Identify which cell holds the provided text, then report its (X, Y) central coordinate. 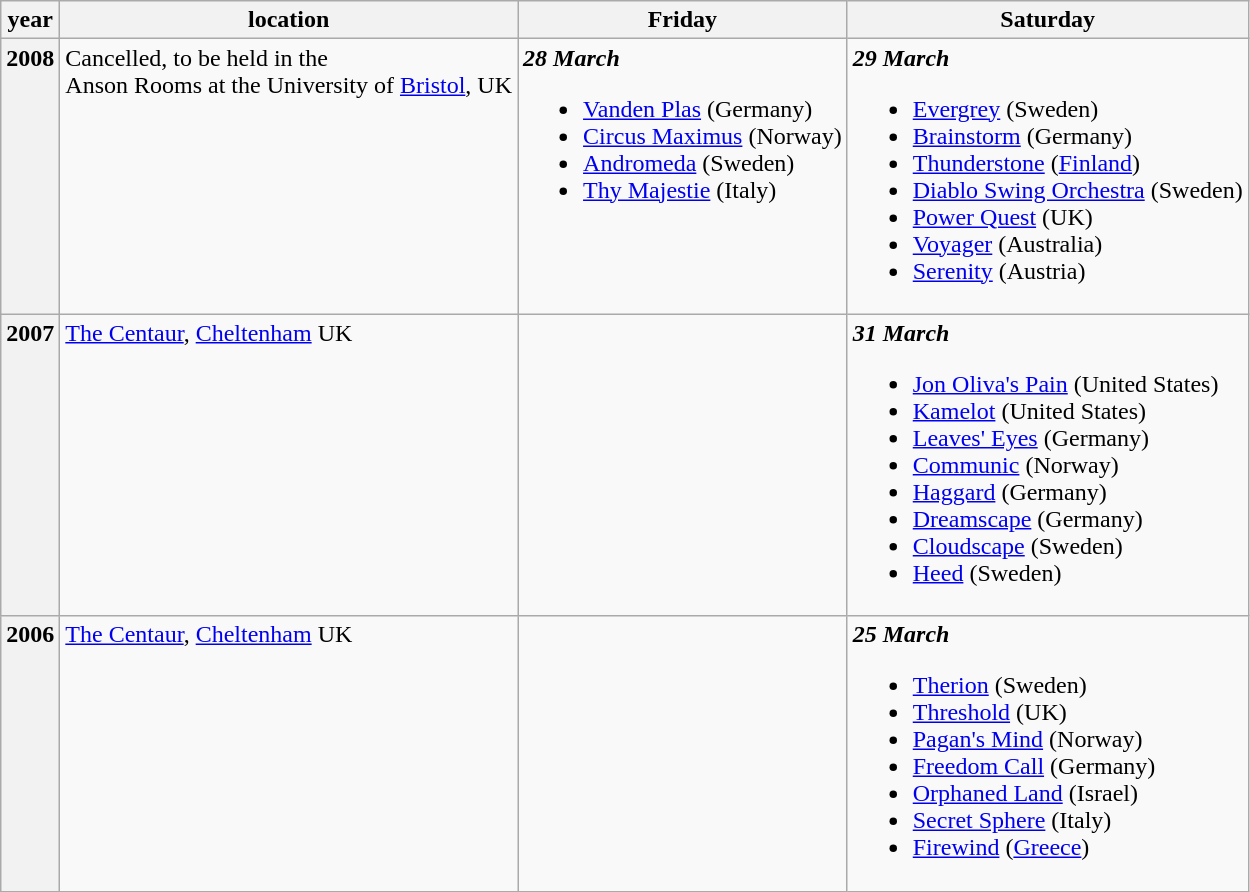
25 MarchTherion (Sweden)Threshold (UK)Pagan's Mind (Norway)Freedom Call (Germany)Orphaned Land (Israel)Secret Sphere (Italy)Firewind (Greece) (1048, 754)
28 MarchVanden Plas (Germany)Circus Maximus (Norway)Andromeda (Sweden)Thy Majestie (Italy) (683, 176)
Cancelled, to be held in theAnson Rooms at the University of Bristol, UK (289, 176)
2007 (30, 465)
location (289, 20)
Friday (683, 20)
2008 (30, 176)
year (30, 20)
Saturday (1048, 20)
2006 (30, 754)
